Capture the cell that displays the provided text and extract its [x, y] central coordinate. 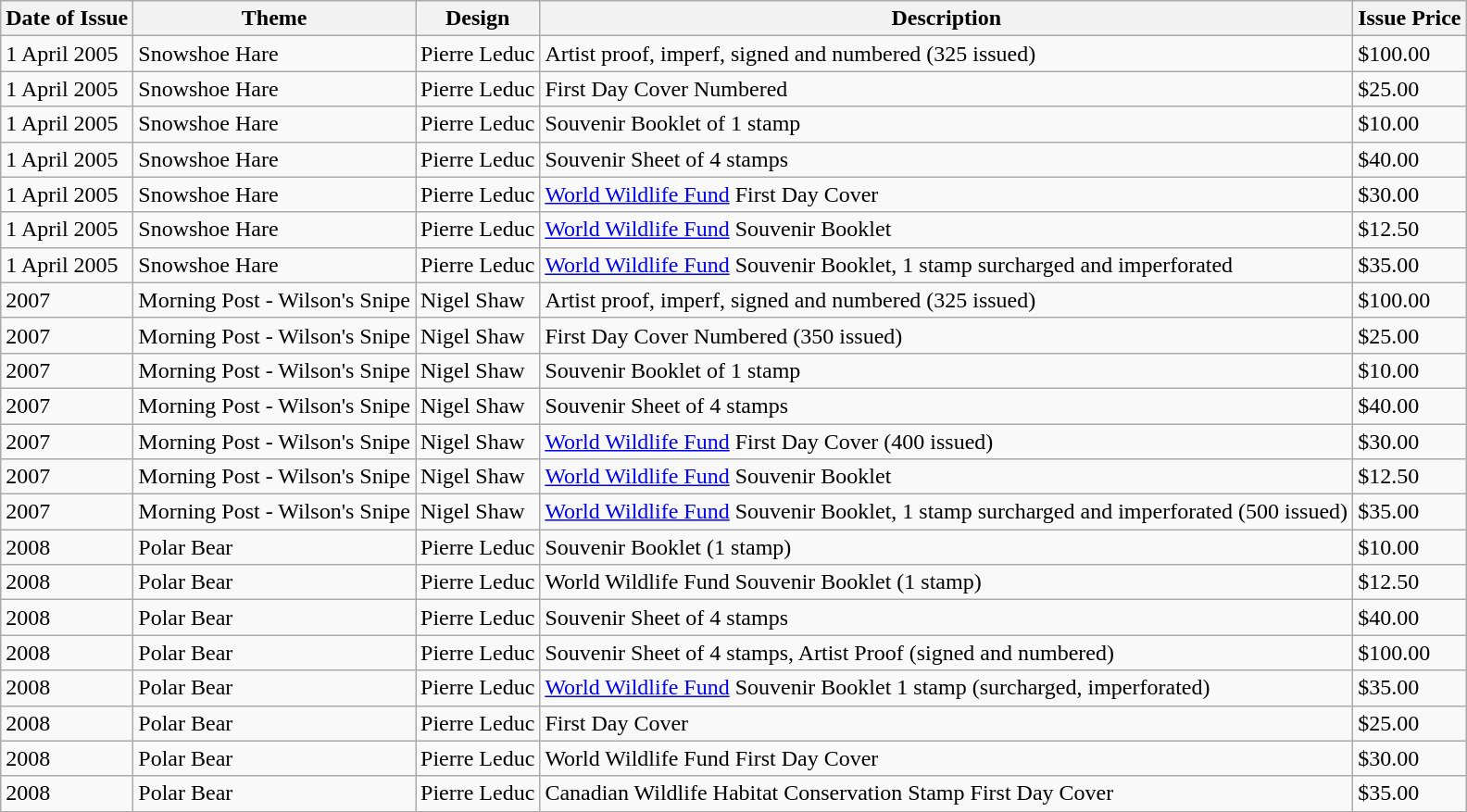
First Day Cover Numbered (350 issued) [947, 335]
Issue Price [1410, 19]
Souvenir Sheet of 4 stamps, Artist Proof (signed and numbered) [947, 653]
First Day Cover Numbered [947, 89]
Date of Issue [67, 19]
World Wildlife Fund Souvenir Booklet (1 stamp) [947, 582]
World Wildlife Fund Souvenir Booklet 1 stamp (surcharged, imperforated) [947, 688]
World Wildlife Fund Souvenir Booklet, 1 stamp surcharged and imperforated (500 issued) [947, 512]
Theme [274, 19]
World Wildlife Fund First Day Cover (400 issued) [947, 442]
Souvenir Booklet (1 stamp) [947, 547]
Canadian Wildlife Habitat Conservation Stamp First Day Cover [947, 793]
First Day Cover [947, 723]
World Wildlife Fund Souvenir Booklet, 1 stamp surcharged and imperforated [947, 265]
Design [477, 19]
Description [947, 19]
